Return [X, Y] of the center of cell containing provided text 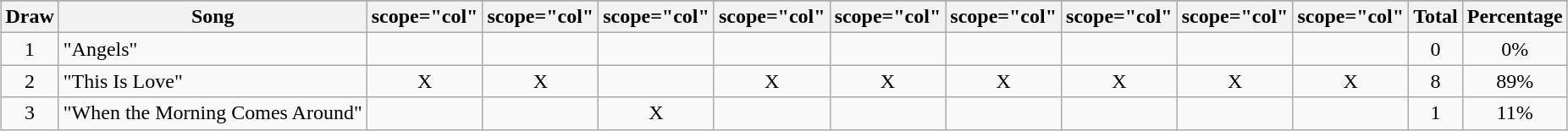
Percentage [1515, 17]
"When the Morning Comes Around" [213, 113]
Draw [30, 17]
2 [30, 81]
11% [1515, 113]
89% [1515, 81]
3 [30, 113]
Song [213, 17]
0% [1515, 49]
Total [1436, 17]
"This Is Love" [213, 81]
8 [1436, 81]
0 [1436, 49]
"Angels" [213, 49]
